Search for the cell housing the specified text and yield its [X, Y] center coordinate. 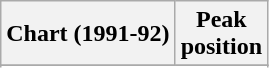
Chart (1991-92) [88, 34]
Peakposition [221, 34]
